Output the (X, Y) coordinate of the center of the cell containing the given text.  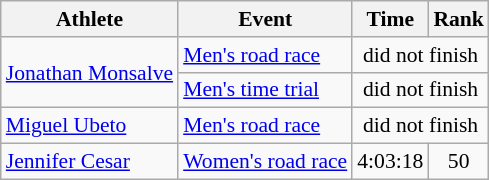
50 (458, 162)
Men's time trial (265, 90)
Women's road race (265, 162)
Athlete (90, 19)
Event (265, 19)
Time (390, 19)
Miguel Ubeto (90, 126)
4:03:18 (390, 162)
Jonathan Monsalve (90, 72)
Rank (458, 19)
Jennifer Cesar (90, 162)
